Determine the (X, Y) coordinate at the center of the cell enclosing the given text.  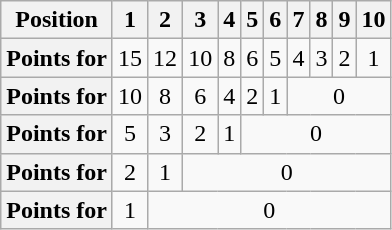
7 (298, 20)
Position (57, 20)
15 (130, 58)
9 (344, 20)
12 (166, 58)
